Provide the [x, y] coordinate of the cell's center where the given text is located.  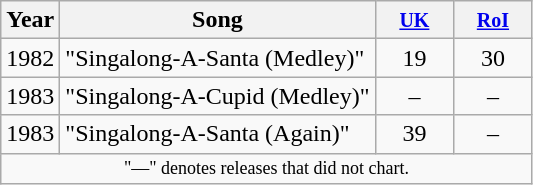
"Singalong-A-Santa (Again)" [218, 134]
1982 [30, 58]
39 [414, 134]
Song [218, 20]
"—" denotes releases that did not chart. [266, 168]
"Singalong-A-Santa (Medley)" [218, 58]
30 [494, 58]
"Singalong-A-Cupid (Medley)" [218, 96]
Year [30, 20]
UK [414, 20]
RoI [494, 20]
19 [414, 58]
